Capture the cell that displays the provided text and extract its [X, Y] central coordinate. 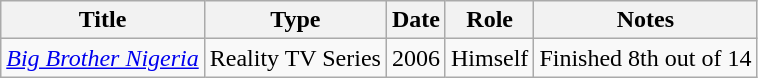
Type [295, 20]
Himself [489, 58]
Role [489, 20]
2006 [416, 58]
Notes [646, 20]
Title [103, 20]
Big Brother Nigeria [103, 58]
Reality TV Series [295, 58]
Finished 8th out of 14 [646, 58]
Date [416, 20]
